Identify which cell holds the provided text, then report its (x, y) central coordinate. 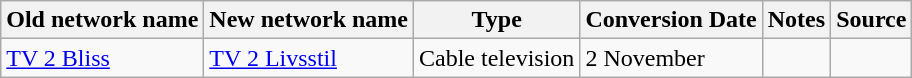
TV 2 Bliss (102, 58)
Conversion Date (671, 20)
New network name (309, 20)
Cable television (497, 58)
2 November (671, 58)
Type (497, 20)
Old network name (102, 20)
Source (872, 20)
Notes (796, 20)
TV 2 Livsstil (309, 58)
